Find where the given text appears and provide that cell's center as (X, Y) coordinate. 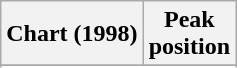
Chart (1998) (72, 34)
Peakposition (189, 34)
